Find where the given text appears and provide that cell's center as (X, Y) coordinate. 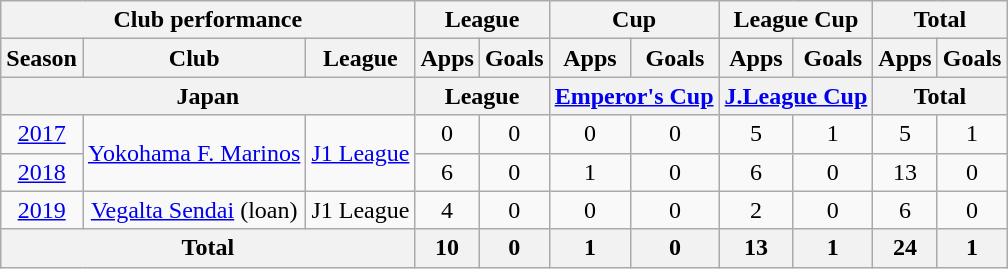
Club (194, 58)
24 (905, 248)
2019 (42, 210)
2018 (42, 172)
Club performance (208, 20)
Vegalta Sendai (loan) (194, 210)
10 (447, 248)
4 (447, 210)
Season (42, 58)
Cup (634, 20)
League Cup (796, 20)
Yokohama F. Marinos (194, 153)
2017 (42, 134)
J.League Cup (796, 96)
2 (756, 210)
Japan (208, 96)
Emperor's Cup (634, 96)
